Return [X, Y] of the center of cell containing provided text 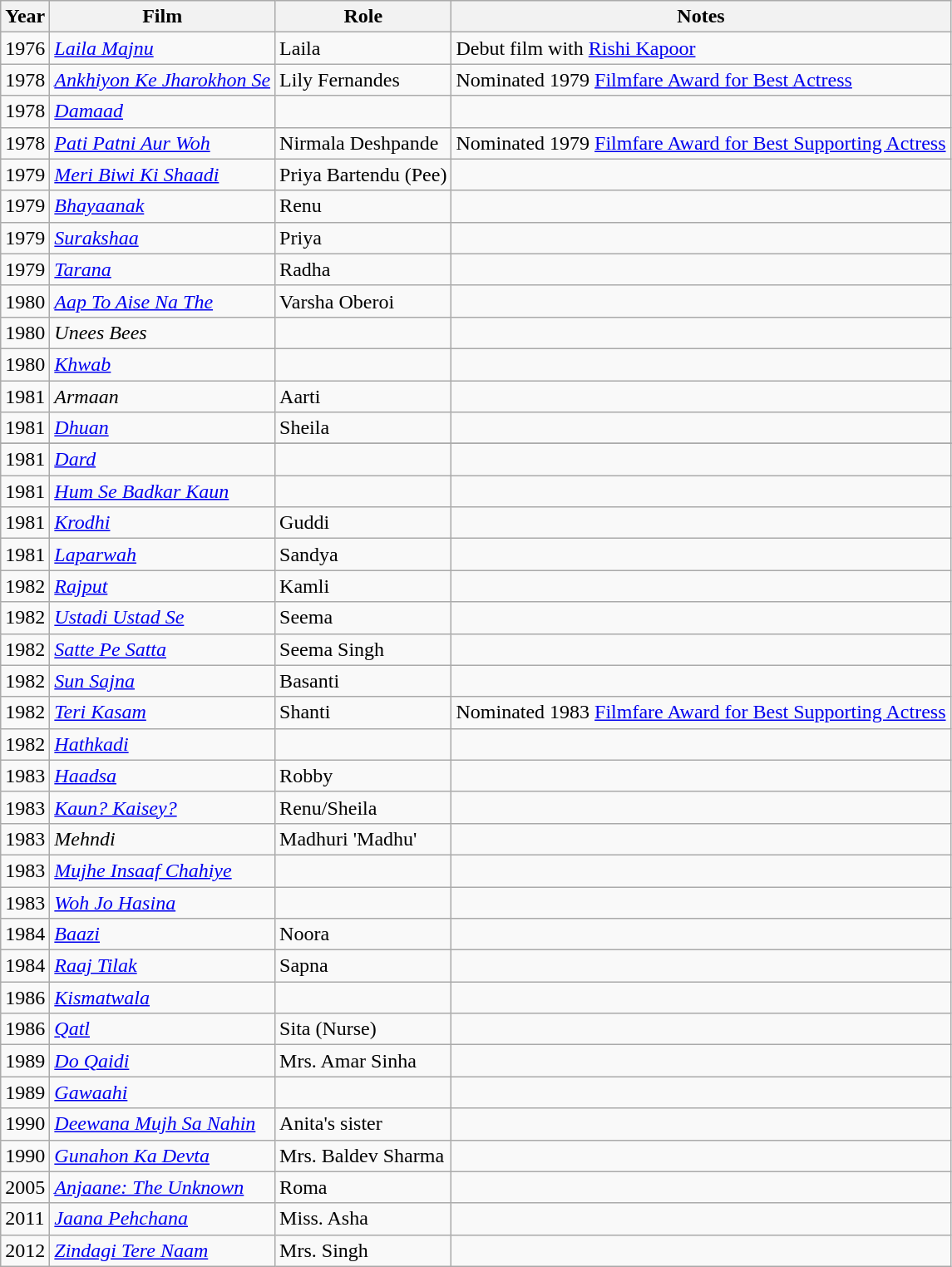
Meri Biwi Ki Shaadi [163, 175]
Mrs. Singh [363, 1250]
Unees Bees [163, 333]
Ustadi Ustad Se [163, 618]
Jaana Pehchana [163, 1219]
Woh Jo Hasina [163, 902]
Hum Se Badkar Kaun [163, 491]
Gunahon Ka Devta [163, 1156]
Sapna [363, 966]
Satte Pe Satta [163, 649]
1976 [25, 48]
Sun Sajna [163, 681]
Dhuan [163, 428]
Madhuri 'Madhu' [363, 839]
Robby [363, 776]
Notes [701, 17]
Deewana Mujh Sa Nahin [163, 1124]
Role [363, 17]
Guddi [363, 523]
Miss. Asha [363, 1219]
Varsha Oberoi [363, 301]
Aap To Aise Na The [163, 301]
Mujhe Insaaf Chahiye [163, 870]
Mrs. Amar Sinha [363, 1061]
Nominated 1979 Filmfare Award for Best Supporting Actress [701, 143]
Raaj Tilak [163, 966]
2005 [25, 1187]
Year [25, 17]
Aarti [363, 397]
Noora [363, 934]
Sandya [363, 555]
Laparwah [163, 555]
Khwab [163, 364]
Baazi [163, 934]
Nominated 1983 Filmfare Award for Best Supporting Actress [701, 712]
Roma [363, 1187]
Lily Fernandes [363, 80]
Bhayaanak [163, 206]
Qatl [163, 1029]
Rajput [163, 586]
Gawaahi [163, 1092]
Renu/Sheila [363, 807]
Armaan [163, 397]
Tarana [163, 269]
Surakshaa [163, 238]
Nominated 1979 Filmfare Award for Best Actress [701, 80]
Basanti [363, 681]
Mrs. Baldev Sharma [363, 1156]
2012 [25, 1250]
Kaun? Kaisey? [163, 807]
Anita's sister [363, 1124]
Dard [163, 460]
Sita (Nurse) [363, 1029]
Priya [363, 238]
Shanti [363, 712]
Teri Kasam [163, 712]
Radha [363, 269]
Hathkadi [163, 744]
Krodhi [163, 523]
Zindagi Tere Naam [163, 1250]
Ankhiyon Ke Jharokhon Se [163, 80]
Priya Bartendu (Pee) [363, 175]
Film [163, 17]
Sheila [363, 428]
Mehndi [163, 839]
Seema [363, 618]
Renu [363, 206]
Do Qaidi [163, 1061]
Haadsa [163, 776]
Kismatwala [163, 998]
Laila [363, 48]
Anjaane: The Unknown [163, 1187]
Laila Majnu [163, 48]
Debut film with Rishi Kapoor [701, 48]
Seema Singh [363, 649]
Pati Patni Aur Woh [163, 143]
Damaad [163, 111]
Nirmala Deshpande [363, 143]
2011 [25, 1219]
Kamli [363, 586]
